Search for the cell housing the specified text and yield its (x, y) center coordinate. 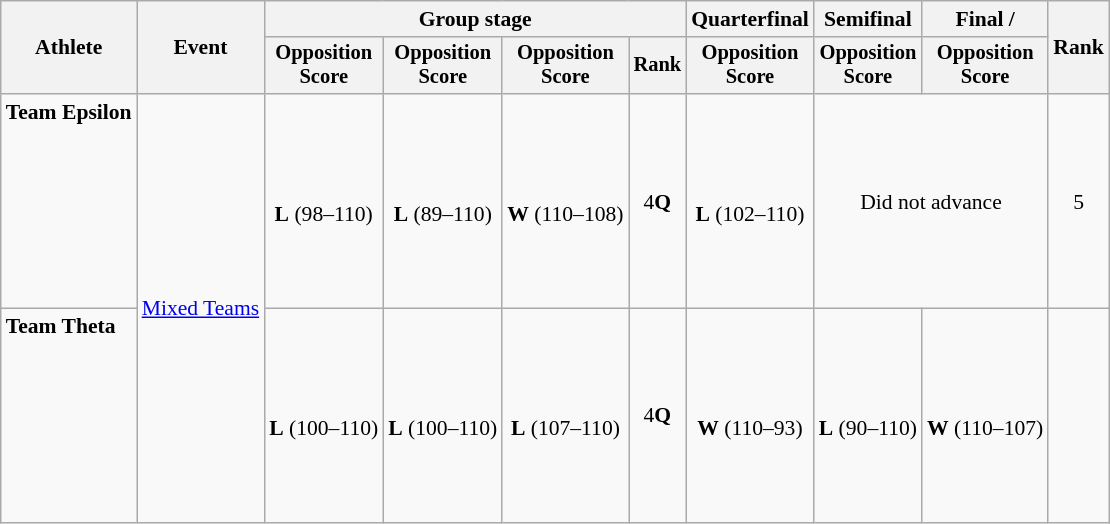
Team Theta (69, 416)
L (89–110) (442, 201)
Group stage (475, 19)
L (98–110) (324, 201)
W (110–93) (750, 416)
Event (201, 48)
W (110–107) (985, 416)
Mixed Teams (201, 308)
Semifinal (868, 19)
Athlete (69, 48)
Did not advance (932, 201)
Quarterfinal (750, 19)
L (102–110) (750, 201)
Final / (985, 19)
5 (1078, 201)
L (107–110) (565, 416)
Team Epsilon (69, 201)
W (110–108) (565, 201)
L (90–110) (868, 416)
